Locate the cell with the specified text and output its (X, Y) center coordinate. 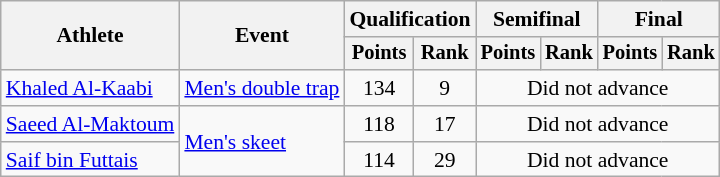
17 (445, 124)
134 (378, 88)
Final (659, 19)
Semifinal (537, 19)
Khaled Al-Kaabi (90, 88)
Men's double trap (262, 88)
Qualification (410, 19)
Men's skeet (262, 142)
118 (378, 124)
9 (445, 88)
Saeed Al-Maktoum (90, 124)
Event (262, 36)
Athlete (90, 36)
